Determine the [x, y] coordinate at the center of the cell enclosing the given text.  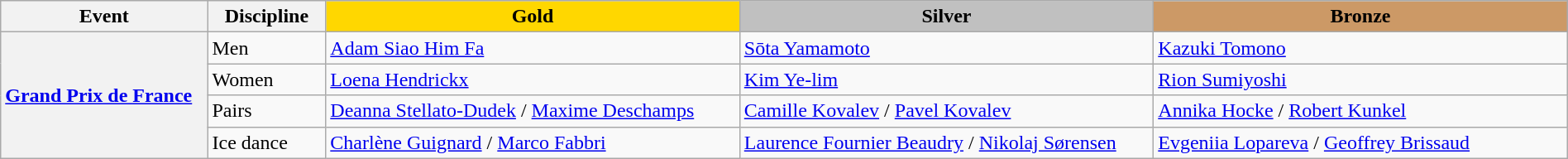
Kazuki Tomono [1360, 48]
Gold [533, 17]
Sōta Yamamoto [946, 48]
Adam Siao Him Fa [533, 48]
Camille Kovalev / Pavel Kovalev [946, 111]
Evgeniia Lopareva / Geoffrey Brissaud [1360, 142]
Rion Sumiyoshi [1360, 79]
Discipline [266, 17]
Ice dance [266, 142]
Men [266, 48]
Bronze [1360, 17]
Grand Prix de France [104, 95]
Kim Ye-lim [946, 79]
Laurence Fournier Beaudry / Nikolaj Sørensen [946, 142]
Loena Hendrickx [533, 79]
Annika Hocke / Robert Kunkel [1360, 111]
Deanna Stellato-Dudek / Maxime Deschamps [533, 111]
Charlène Guignard / Marco Fabbri [533, 142]
Event [104, 17]
Pairs [266, 111]
Silver [946, 17]
Women [266, 79]
